Extract the [x, y] coordinate from the center of the cell holding the provided text.  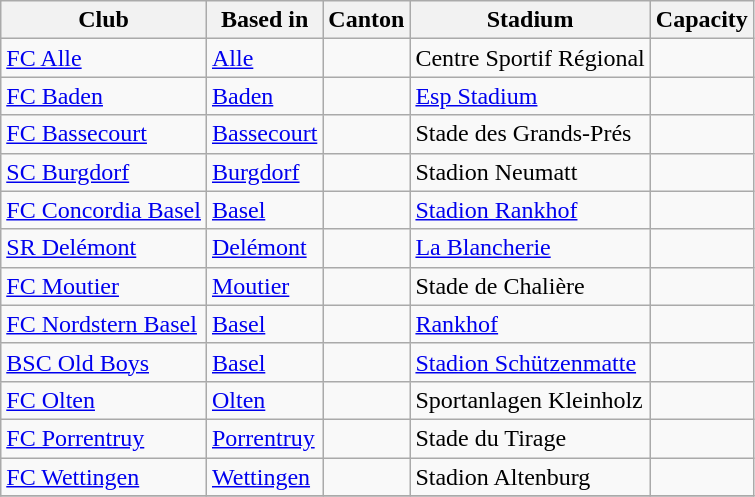
Canton [366, 20]
Club [104, 20]
FC Concordia Basel [104, 210]
Stadion Altenburg [530, 477]
SR Delémont [104, 248]
Moutier [264, 286]
SC Burgdorf [104, 172]
Stadion Neumatt [530, 172]
FC Alle [104, 58]
FC Nordstern Basel [104, 324]
Esp Stadium [530, 96]
FC Wettingen [104, 477]
Centre Sportif Régional [530, 58]
Delémont [264, 248]
FC Moutier [104, 286]
Stade des Grands-Prés [530, 134]
Stadium [530, 20]
Bassecourt [264, 134]
Burgdorf [264, 172]
Stadion Rankhof [530, 210]
FC Olten [104, 400]
Baden [264, 96]
FC Baden [104, 96]
Stadion Schützenmatte [530, 362]
Alle [264, 58]
Rankhof [530, 324]
Capacity [702, 20]
Porrentruy [264, 438]
Based in [264, 20]
BSC Old Boys [104, 362]
Wettingen [264, 477]
FC Bassecourt [104, 134]
Stade du Tirage [530, 438]
La Blancherie [530, 248]
Olten [264, 400]
Sportanlagen Kleinholz [530, 400]
FC Porrentruy [104, 438]
Stade de Chalière [530, 286]
